Search for the cell housing the specified text and yield its (x, y) center coordinate. 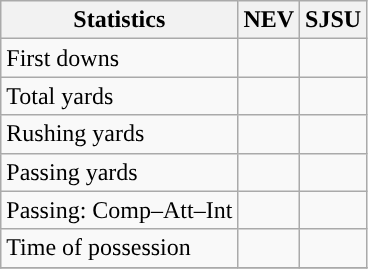
Passing yards (120, 172)
Passing: Comp–Att–Int (120, 210)
Total yards (120, 96)
Rushing yards (120, 134)
NEV (269, 20)
Statistics (120, 20)
First downs (120, 58)
SJSU (334, 20)
Time of possession (120, 248)
